Scan for the cell matching the given text and deliver its (X, Y) coordinate at center. 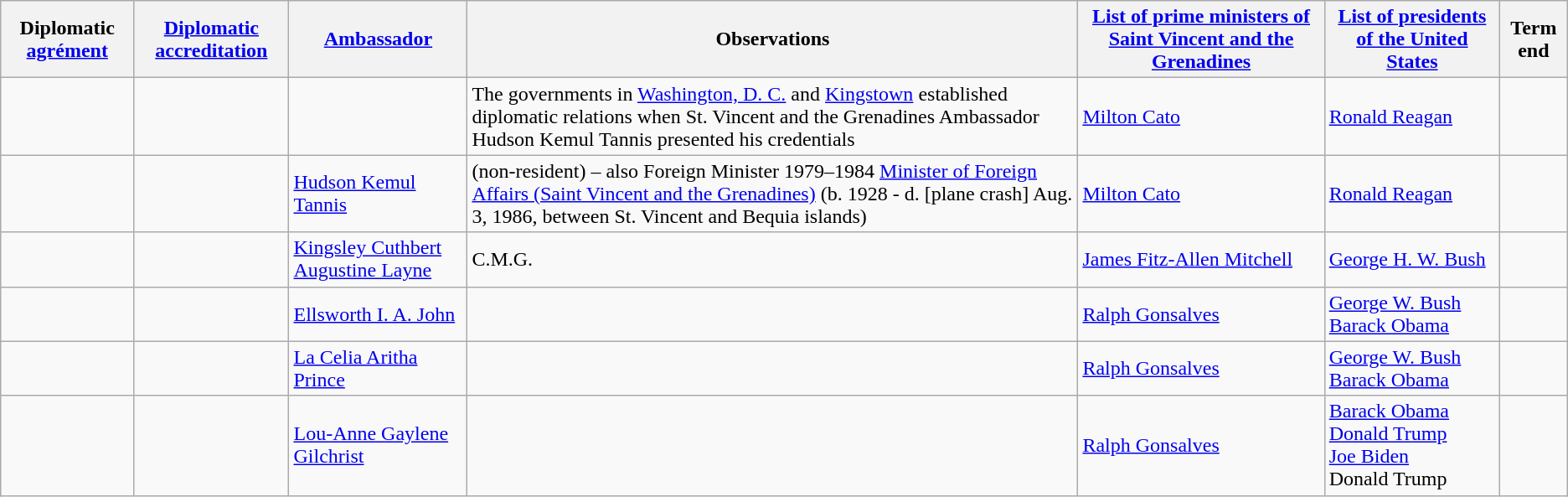
Hudson Kemul Tannis (379, 194)
Diplomatic accreditation (211, 39)
Kingsley Cuthbert Augustine Layne (379, 260)
C.M.G. (772, 260)
James Fitz-Allen Mitchell (1201, 260)
George H. W. Bush (1412, 260)
Term end (1534, 39)
Ellsworth I. A. John (379, 313)
Diplomatic agrément (67, 39)
Ambassador (379, 39)
La Celia Aritha Prince (379, 369)
Barack ObamaDonald TrumpJoe BidenDonald Trump (1412, 446)
Observations (772, 39)
List of prime ministers of Saint Vincent and the Grenadines (1201, 39)
List of presidents of the United States (1412, 39)
Lou-Anne Gaylene Gilchrist (379, 446)
